For the text-containing cell, return its midpoint in [x, y] coordinate format. 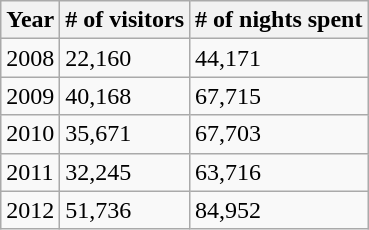
22,160 [125, 58]
84,952 [279, 210]
# of nights spent [279, 20]
2009 [30, 96]
63,716 [279, 172]
67,715 [279, 96]
32,245 [125, 172]
# of visitors [125, 20]
35,671 [125, 134]
44,171 [279, 58]
2010 [30, 134]
67,703 [279, 134]
2012 [30, 210]
40,168 [125, 96]
Year [30, 20]
51,736 [125, 210]
2011 [30, 172]
2008 [30, 58]
